Provide the (X, Y) coordinate of the cell's center where the given text is located.  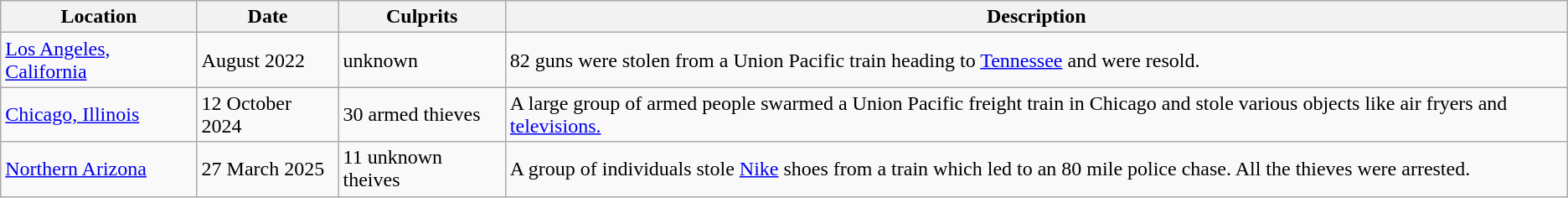
30 armed thieves (422, 114)
Culprits (422, 17)
82 guns were stolen from a Union Pacific train heading to Tennessee and were resold. (1036, 60)
11 unknown theives (422, 169)
Chicago, Illinois (99, 114)
27 March 2025 (268, 169)
A group of individuals stole Nike shoes from a train which led to an 80 mile police chase. All the thieves were arrested. (1036, 169)
unknown (422, 60)
A large group of armed people swarmed a Union Pacific freight train in Chicago and stole various objects like air fryers and televisions. (1036, 114)
12 October 2024 (268, 114)
Los Angeles, California (99, 60)
Description (1036, 17)
Date (268, 17)
Location (99, 17)
Northern Arizona (99, 169)
August 2022 (268, 60)
